Output the (x, y) coordinate of the center of the cell containing the given text.  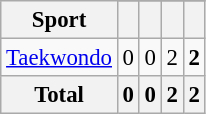
Taekwondo (60, 58)
Sport (60, 20)
Total (60, 95)
